Detect which cell encompasses the target text, then output its (X, Y) center coordinate. 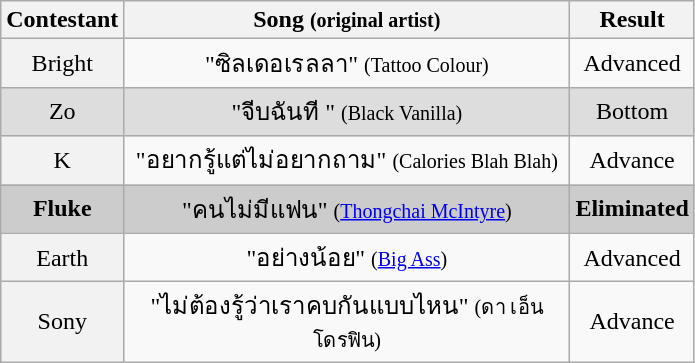
Result (632, 20)
"จีบฉันที " (Black Vanilla) (347, 112)
"คนไม่มีแฟน" (Thongchai McIntyre) (347, 208)
K (62, 160)
Sony (62, 322)
Bright (62, 64)
"อย่างน้อย" (Big Ass) (347, 258)
Contestant (62, 20)
"ไม่ต้องรู้ว่าเราคบกันแบบไหน" (ดา เอ็นโดรฟิน) (347, 322)
"อยากรู้แต่ไม่อยากถาม" (Calories Blah Blah) (347, 160)
Earth (62, 258)
"ซิลเดอเรลลา" (Tattoo Colour) (347, 64)
Zo (62, 112)
Song (original artist) (347, 20)
Bottom (632, 112)
Fluke (62, 208)
Eliminated (632, 208)
